Identify which cell holds the provided text, then report its (X, Y) central coordinate. 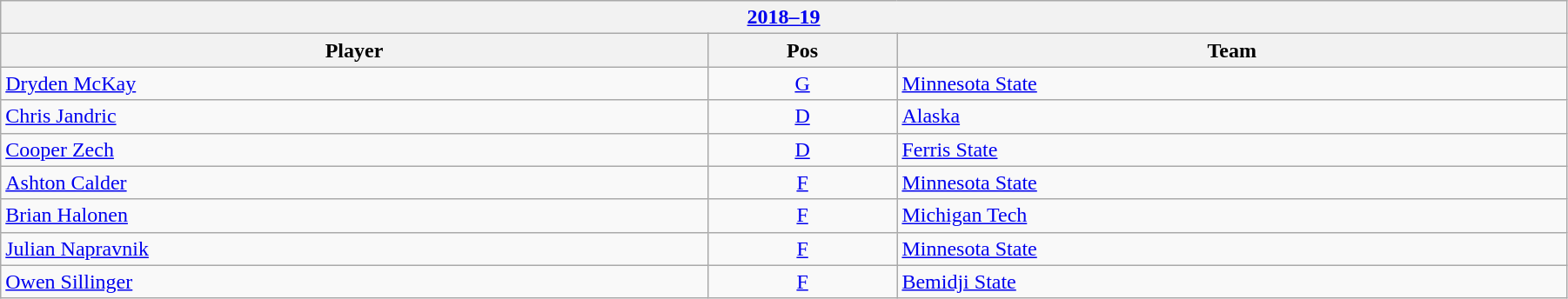
Owen Sillinger (355, 282)
Team (1232, 50)
Cooper Zech (355, 149)
Player (355, 50)
2018–19 (784, 17)
Chris Jandric (355, 116)
G (802, 83)
Ferris State (1232, 149)
Alaska (1232, 116)
Pos (802, 50)
Julian Napravnik (355, 249)
Bemidji State (1232, 282)
Michigan Tech (1232, 216)
Brian Halonen (355, 216)
Ashton Calder (355, 183)
Dryden McKay (355, 83)
